Determine the [x, y] coordinate at the center of the cell enclosing the given text.  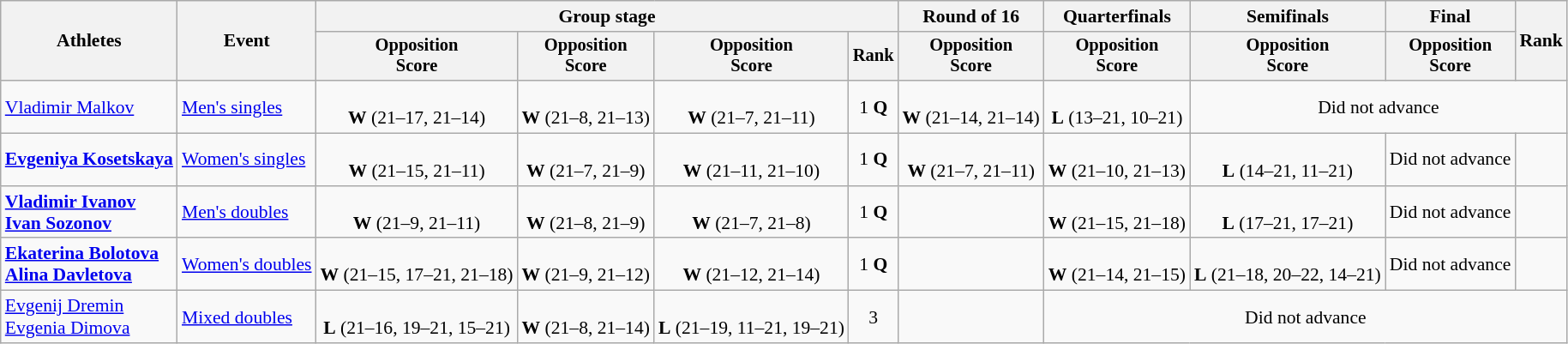
W (21–15, 17–21, 21–18) [417, 264]
L (13–21, 10–21) [1117, 106]
Men's doubles [247, 213]
Mixed doubles [247, 317]
Final [1451, 16]
W (21–10, 21–13) [1117, 160]
Women's singles [247, 160]
Men's singles [247, 106]
Quarterfinals [1117, 16]
W (21–14, 21–14) [971, 106]
Vladimir IvanovIvan Sozonov [89, 213]
Evgeniya Kosetskaya [89, 160]
L (21–16, 19–21, 15–21) [417, 317]
Women's doubles [247, 264]
L (21–19, 11–21, 19–21) [751, 317]
W (21–7, 21–8) [751, 213]
Vladimir Malkov [89, 106]
Group stage [607, 16]
Semifinals [1288, 16]
W (21–9, 21–11) [417, 213]
L (17–21, 17–21) [1288, 213]
L (21–18, 20–22, 14–21) [1288, 264]
Ekaterina BolotovaAlina Davletova [89, 264]
W (21–7, 21–9) [586, 160]
Round of 16 [971, 16]
W (21–14, 21–15) [1117, 264]
W (21–17, 21–14) [417, 106]
Evgenij DreminEvgenia Dimova [89, 317]
W (21–8, 21–13) [586, 106]
W (21–11, 21–10) [751, 160]
W (21–8, 21–14) [586, 317]
W (21–9, 21–12) [586, 264]
Athletes [89, 41]
W (21–8, 21–9) [586, 213]
Event [247, 41]
W (21–12, 21–14) [751, 264]
3 [874, 317]
W (21–15, 21–11) [417, 160]
L (14–21, 11–21) [1288, 160]
W (21–15, 21–18) [1117, 213]
